Find where the given text appears and provide that cell's center as (x, y) coordinate. 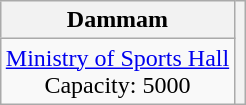
Ministry of Sports HallCapacity: 5000 (117, 72)
Dammam (117, 20)
